Pinpoint the cell where the given text exists, returning its (X, Y) midpoint coordinate. 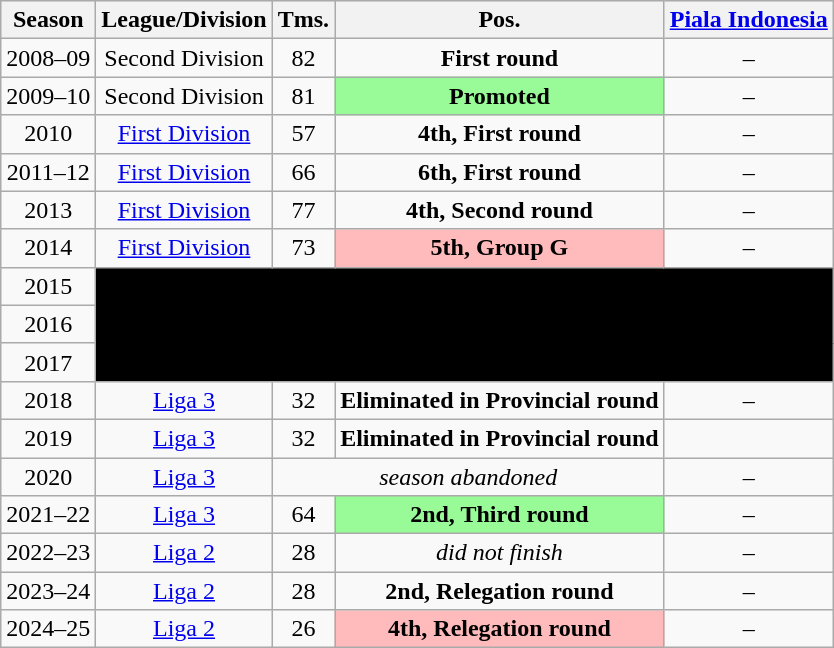
2008–09 (48, 58)
6th, First round (500, 172)
73 (303, 248)
66 (303, 172)
77 (303, 210)
2017 (48, 362)
2013 (48, 210)
81 (303, 96)
2014 (48, 248)
season abandoned (468, 477)
2022–23 (48, 553)
2023–24 (48, 591)
Piala Indonesia (748, 20)
5th, Group G (500, 248)
Pos. (500, 20)
First round (500, 58)
64 (303, 515)
2021–22 (48, 515)
2nd, Relegation round (500, 591)
2024–25 (48, 629)
Season (48, 20)
2nd, Third round (500, 515)
2020 (48, 477)
26 (303, 629)
2009–10 (48, 96)
2011–12 (48, 172)
57 (303, 134)
2016 (48, 324)
did not finish (500, 553)
League/Division (184, 20)
Tms. (303, 20)
2019 (48, 438)
2018 (48, 400)
2015 (48, 286)
4th, Second round (500, 210)
4th, First round (500, 134)
2010 (48, 134)
4th, Relegation round (500, 629)
82 (303, 58)
Promoted (500, 96)
